Search for the cell housing the specified text and yield its [x, y] center coordinate. 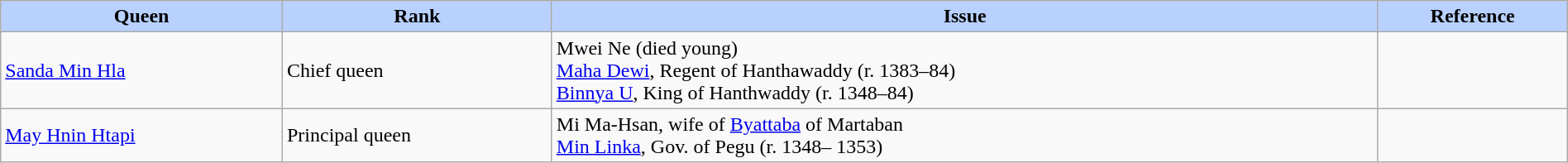
May Hnin Htapi [142, 136]
Mwei Ne (died young) Maha Dewi, Regent of Hanthawaddy (r. 1383–84) Binnya U, King of Hanthwaddy (r. 1348–84) [964, 70]
Rank [417, 17]
Issue [964, 17]
Chief queen [417, 70]
Principal queen [417, 136]
Queen [142, 17]
Sanda Min Hla [142, 70]
Reference [1472, 17]
Mi Ma-Hsan, wife of Byattaba of Martaban Min Linka, Gov. of Pegu (r. 1348– 1353) [964, 136]
